Output the (X, Y) coordinate of the center of the cell containing the given text.  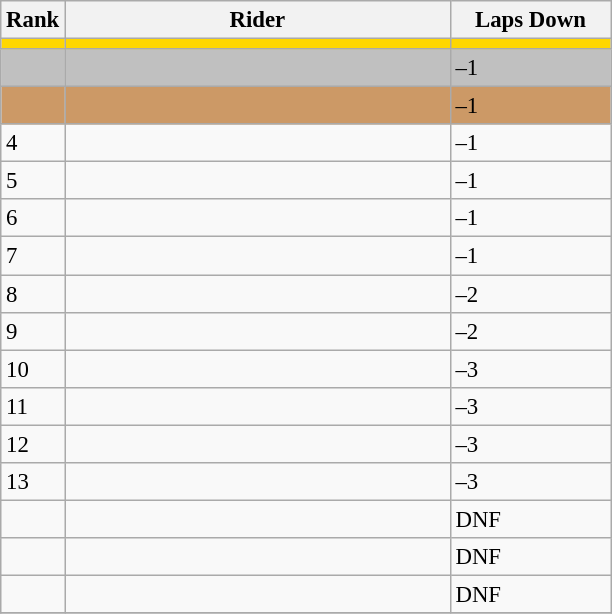
Rank (33, 20)
Rider (258, 20)
11 (33, 406)
8 (33, 294)
6 (33, 219)
7 (33, 256)
13 (33, 482)
Laps Down (530, 20)
12 (33, 444)
4 (33, 143)
10 (33, 369)
5 (33, 181)
9 (33, 331)
